Extract the [X, Y] coordinate from the center of the cell holding the provided text.  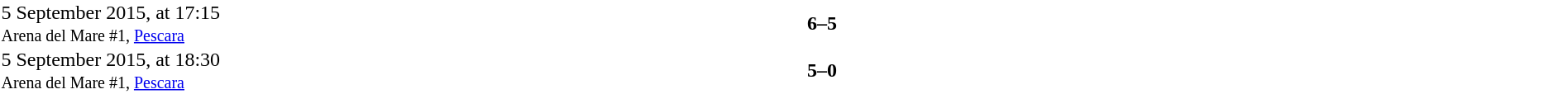
5 September 2015, at 17:15 Arena del Mare #1, Pescara [180, 23]
5 September 2015, at 18:30 Arena del Mare #1, Pescara [180, 71]
6–5 [822, 23]
5–0 [822, 71]
